Return [x, y] of the center of cell containing provided text 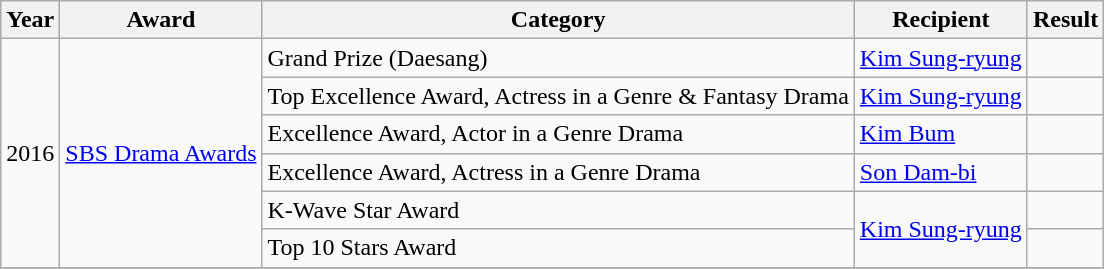
Result [1065, 20]
K-Wave Star Award [558, 210]
SBS Drama Awards [161, 153]
Grand Prize (Daesang) [558, 58]
Excellence Award, Actor in a Genre Drama [558, 134]
Excellence Award, Actress in a Genre Drama [558, 172]
Year [30, 20]
Top 10 Stars Award [558, 248]
Son Dam-bi [940, 172]
Top Excellence Award, Actress in a Genre & Fantasy Drama [558, 96]
Kim Bum [940, 134]
Award [161, 20]
Recipient [940, 20]
Category [558, 20]
2016 [30, 153]
